Pinpoint the cell where the given text exists, returning its [x, y] midpoint coordinate. 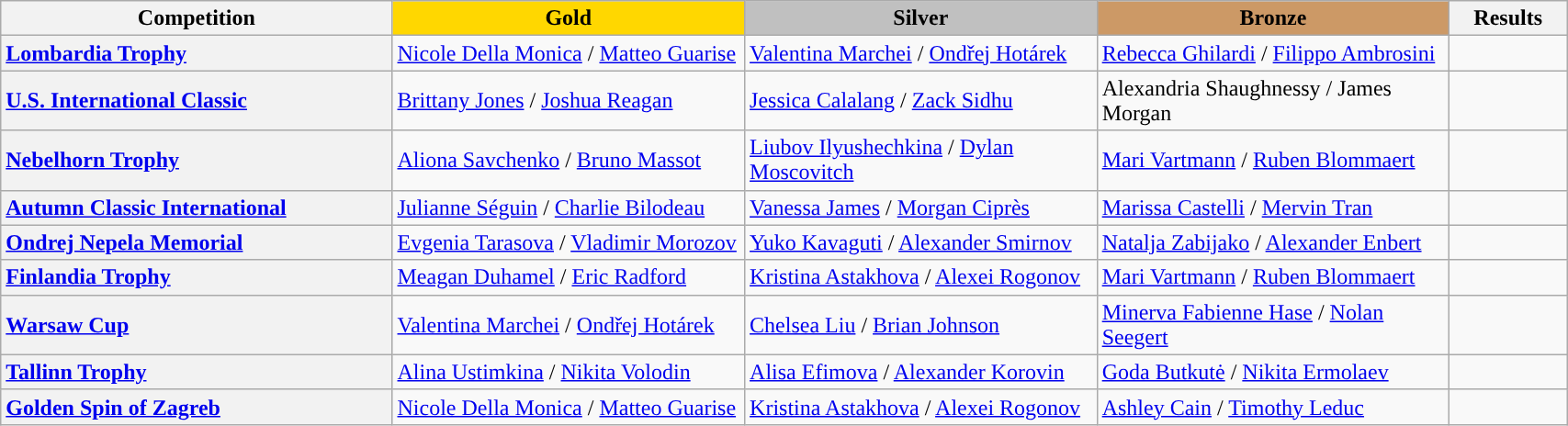
Aliona Savchenko / Bruno Massot [569, 160]
Finlandia Trophy [197, 277]
Julianne Séguin / Charlie Bilodeau [569, 207]
Ashley Cain / Timothy Leduc [1273, 407]
Yuko Kavaguti / Alexander Smirnov [921, 242]
Alina Ustimkina / Nikita Volodin [569, 372]
Ondrej Nepela Memorial [197, 242]
Evgenia Tarasova / Vladimir Morozov [569, 242]
Jessica Calalang / Zack Sidhu [921, 101]
Rebecca Ghilardi / Filippo Ambrosini [1273, 53]
Autumn Classic International [197, 207]
Minerva Fabienne Hase / Nolan Seegert [1273, 325]
U.S. International Classic [197, 101]
Alexandria Shaughnessy / James Morgan [1273, 101]
Vanessa James / Morgan Ciprès [921, 207]
Brittany Jones / Joshua Reagan [569, 101]
Competition [197, 18]
Natalja Zabijako / Alexander Enbert [1273, 242]
Gold [569, 18]
Silver [921, 18]
Bronze [1273, 18]
Alisa Efimova / Alexander Korovin [921, 372]
Golden Spin of Zagreb [197, 407]
Tallinn Trophy [197, 372]
Goda Butkutė / Nikita Ermolaev [1273, 372]
Warsaw Cup [197, 325]
Lombardia Trophy [197, 53]
Results [1508, 18]
Chelsea Liu / Brian Johnson [921, 325]
Marissa Castelli / Mervin Tran [1273, 207]
Meagan Duhamel / Eric Radford [569, 277]
Nebelhorn Trophy [197, 160]
Liubov Ilyushechkina / Dylan Moscovitch [921, 160]
